Detect which cell encompasses the target text, then output its [x, y] center coordinate. 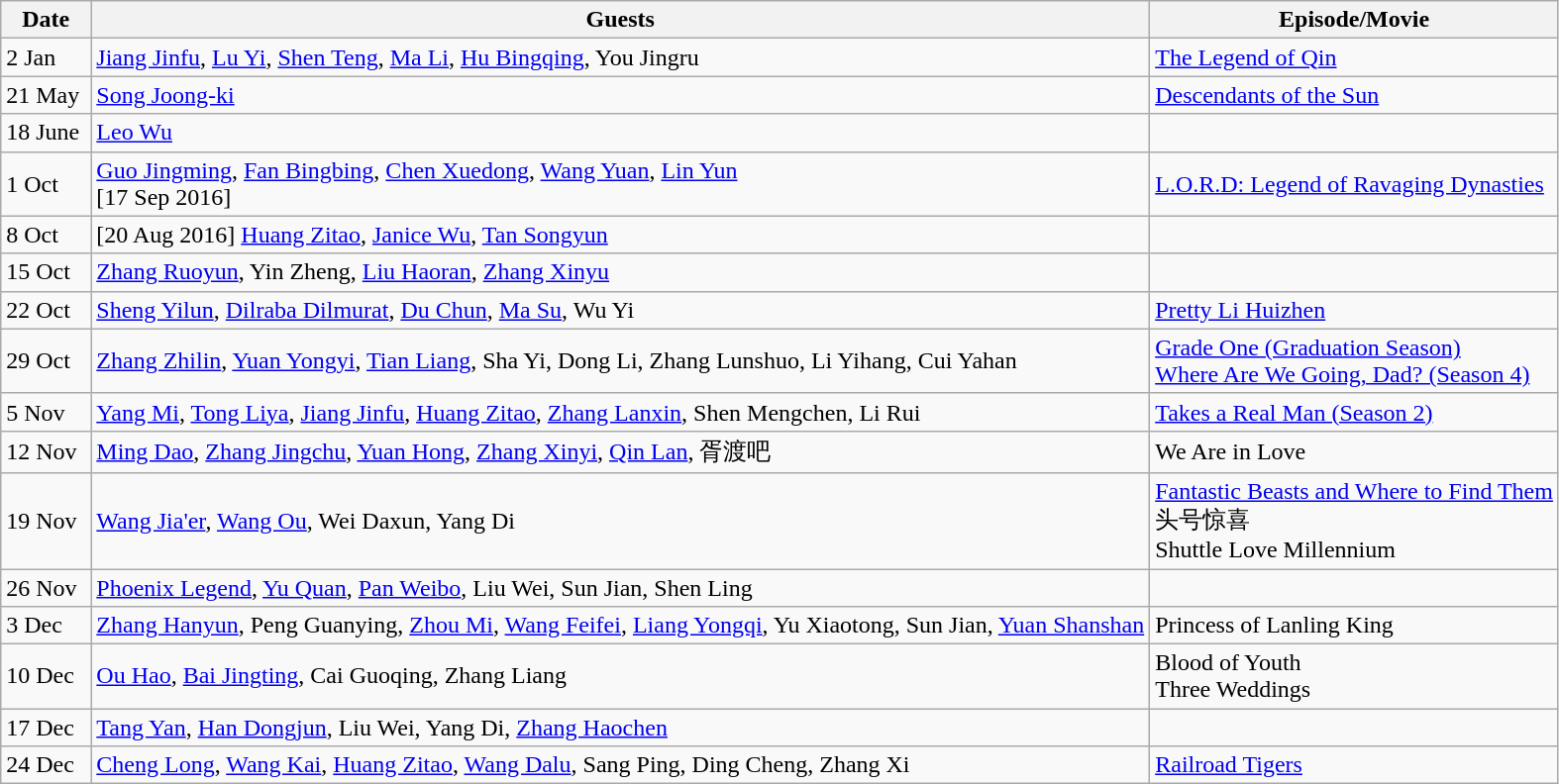
Wang Jia'er, Wang Ou, Wei Daxun, Yang Di [620, 521]
Zhang Ruoyun, Yin Zheng, Liu Haoran, Zhang Xinyu [620, 272]
Ou Hao, Bai Jingting, Cai Guoqing, Zhang Liang [620, 677]
Phoenix Legend, Yu Quan, Pan Weibo, Liu Wei, Sun Jian, Shen Ling [620, 587]
Descendants of the Sun [1355, 95]
Zhang Zhilin, Yuan Yongyi, Tian Liang, Sha Yi, Dong Li, Zhang Lunshuo, Li Yihang, Cui Yahan [620, 360]
Ming Dao, Zhang Jingchu, Yuan Hong, Zhang Xinyi, Qin Lan, 胥渡吧 [620, 451]
Grade One (Graduation Season)Where Are We Going, Dad? (Season 4) [1355, 360]
Pretty Li Huizhen [1355, 310]
Zhang Hanyun, Peng Guanying, Zhou Mi, Wang Feifei, Liang Yongqi, Yu Xiaotong, Sun Jian, Yuan Shanshan [620, 626]
Guests [620, 20]
We Are in Love [1355, 451]
Princess of Lanling King [1355, 626]
Cheng Long, Wang Kai, Huang Zitao, Wang Dalu, Sang Ping, Ding Cheng, Zhang Xi [620, 765]
21 May [46, 95]
Guo Jingming, Fan Bingbing, Chen Xuedong, Wang Yuan, Lin Yun[17 Sep 2016] [620, 184]
22 Oct [46, 310]
1 Oct [46, 184]
29 Oct [46, 360]
Leo Wu [620, 133]
18 June [46, 133]
10 Dec [46, 677]
Yang Mi, Tong Liya, Jiang Jinfu, Huang Zitao, Zhang Lanxin, Shen Mengchen, Li Rui [620, 412]
8 Oct [46, 235]
12 Nov [46, 451]
19 Nov [46, 521]
Song Joong-ki [620, 95]
2 Jan [46, 57]
Jiang Jinfu, Lu Yi, Shen Teng, Ma Li, Hu Bingqing, You Jingru [620, 57]
Episode/Movie [1355, 20]
3 Dec [46, 626]
Takes a Real Man (Season 2) [1355, 412]
24 Dec [46, 765]
Tang Yan, Han Dongjun, Liu Wei, Yang Di, Zhang Haochen [620, 728]
Railroad Tigers [1355, 765]
Date [46, 20]
[20 Aug 2016] Huang Zitao, Janice Wu, Tan Songyun [620, 235]
17 Dec [46, 728]
Blood of YouthThree Weddings [1355, 677]
The Legend of Qin [1355, 57]
Fantastic Beasts and Where to Find Them头号惊喜Shuttle Love Millennium [1355, 521]
L.O.R.D: Legend of Ravaging Dynasties [1355, 184]
5 Nov [46, 412]
26 Nov [46, 587]
15 Oct [46, 272]
Sheng Yilun, Dilraba Dilmurat, Du Chun, Ma Su, Wu Yi [620, 310]
